Return [x, y] of the center of cell containing provided text 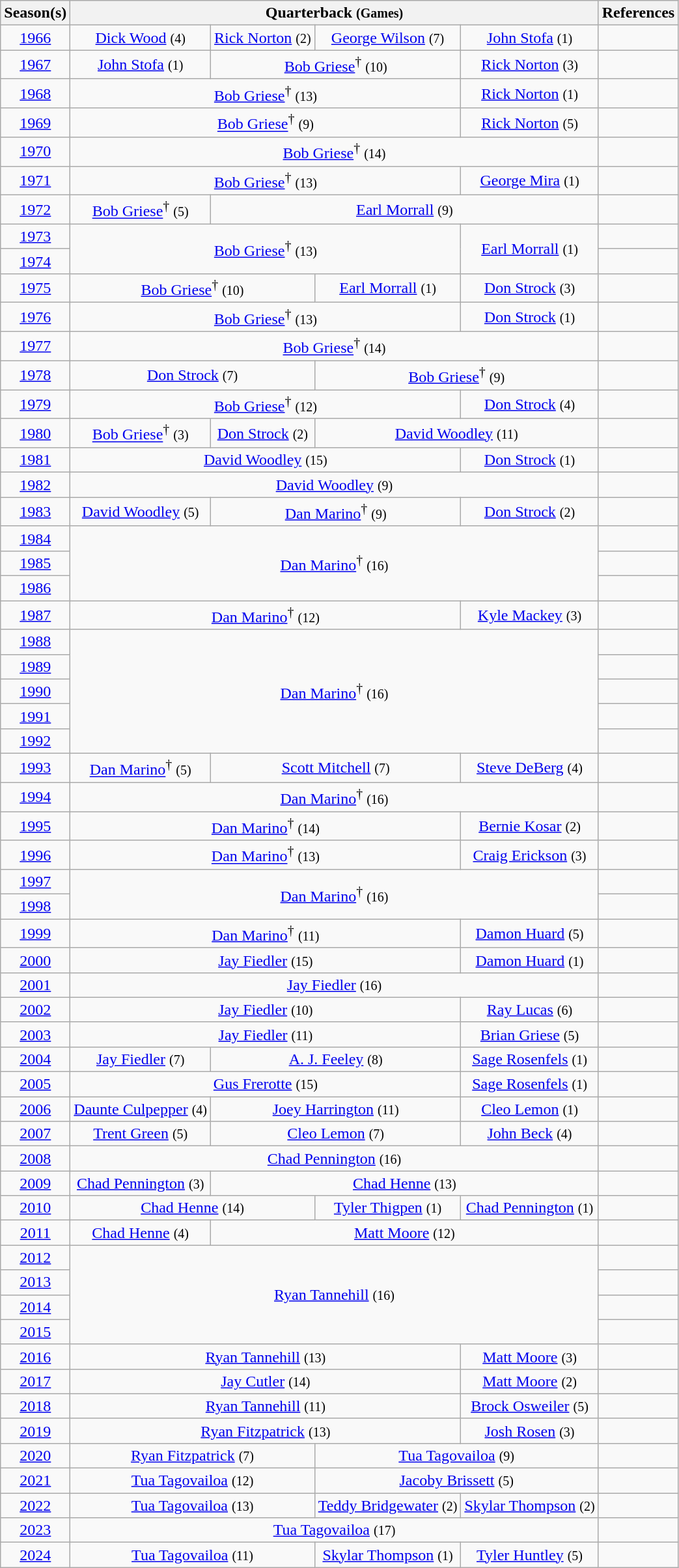
1998 [35, 907]
1967 [35, 65]
2000 [35, 960]
1977 [35, 346]
Rick Norton (5) [530, 122]
References [638, 13]
1973 [35, 236]
1975 [35, 288]
1976 [35, 318]
1966 [35, 38]
1972 [35, 210]
1994 [35, 797]
Jay Fiedler (7) [141, 1060]
Bob Griese† (12) [266, 405]
Bernie Kosar (2) [530, 825]
Tua Tagovailoa (11) [193, 1555]
1980 [35, 433]
1968 [35, 94]
Trent Green (5) [141, 1134]
Chad Henne (14) [193, 1208]
1970 [35, 152]
Season(s) [35, 13]
Rick Norton (1) [530, 94]
Dick Wood (4) [141, 38]
Ryan Fitzpatrick (7) [193, 1456]
Ryan Tannehill (16) [335, 1295]
Tyler Huntley (5) [530, 1555]
1981 [35, 460]
Jay Fiedler (15) [266, 960]
2024 [35, 1555]
1971 [35, 181]
1982 [35, 485]
2018 [35, 1406]
John Beck (4) [530, 1134]
Quarterback (Games) [335, 13]
2020 [35, 1456]
A. J. Feeley (8) [336, 1060]
Matt Moore (12) [405, 1233]
Jay Cutler (14) [266, 1381]
Don Strock (3) [530, 288]
1974 [35, 261]
2016 [35, 1356]
Kyle Mackey (3) [530, 616]
1983 [35, 512]
1995 [35, 825]
Tua Tagovailoa (17) [335, 1530]
Bob Griese† (5) [141, 210]
Dan Marino† (12) [266, 616]
2021 [35, 1481]
2006 [35, 1109]
2004 [35, 1060]
2017 [35, 1381]
Tua Tagovailoa (12) [193, 1481]
2011 [35, 1233]
George Mira (1) [530, 181]
Earl Morrall (9) [405, 210]
2001 [35, 985]
2019 [35, 1431]
Brock Osweiler (5) [530, 1406]
Scott Mitchell (7) [336, 768]
David Woodley (5) [141, 512]
David Woodley (15) [266, 460]
Dan Marino† (13) [266, 855]
2015 [35, 1332]
Skylar Thompson (1) [388, 1555]
Steve DeBerg (4) [530, 768]
2010 [35, 1208]
Chad Pennington (1) [530, 1208]
Brian Griese (5) [530, 1034]
Chad Henne (4) [141, 1233]
2014 [35, 1307]
Tyler Thigpen (1) [388, 1208]
2007 [35, 1134]
Chad Pennington (3) [141, 1183]
1988 [35, 642]
1996 [35, 855]
Rick Norton (2) [263, 38]
Rick Norton (3) [530, 65]
2003 [35, 1034]
1989 [35, 667]
Daunte Culpepper (4) [141, 1109]
David Woodley (9) [335, 485]
2013 [35, 1282]
Dan Marino† (14) [266, 825]
Tua Tagovailoa (9) [456, 1456]
2022 [35, 1506]
Josh Rosen (3) [530, 1431]
Matt Moore (3) [530, 1356]
Dan Marino† (9) [336, 512]
David Woodley (11) [456, 433]
George Wilson (7) [388, 38]
2008 [35, 1159]
Teddy Bridgewater (2) [388, 1506]
1990 [35, 691]
Joey Harrington (11) [336, 1109]
Don Strock (4) [530, 405]
2005 [35, 1084]
2012 [35, 1258]
Skylar Thompson (2) [530, 1506]
1993 [35, 768]
Jay Fiedler (16) [335, 985]
Matt Moore (2) [530, 1381]
Bob Griese† (3) [141, 433]
Gus Frerotte (15) [266, 1084]
Cleo Lemon (7) [336, 1134]
Don Strock (7) [193, 375]
2002 [35, 1010]
Ryan Tannehill (13) [266, 1356]
Jay Fiedler (10) [266, 1010]
1999 [35, 933]
1984 [35, 538]
Cleo Lemon (1) [530, 1109]
Dan Marino† (11) [266, 933]
2023 [35, 1530]
1979 [35, 405]
1987 [35, 616]
Damon Huard (5) [530, 933]
Tua Tagovailoa (13) [193, 1506]
1985 [35, 563]
Craig Erickson (3) [530, 855]
Chad Pennington (16) [335, 1159]
Ray Lucas (6) [530, 1010]
1997 [35, 882]
Jacoby Brissett (5) [456, 1481]
1992 [35, 741]
1991 [35, 716]
Damon Huard (1) [530, 960]
Ryan Tannehill (11) [266, 1406]
Jay Fiedler (11) [266, 1034]
1969 [35, 122]
1978 [35, 375]
2009 [35, 1183]
Chad Henne (13) [405, 1183]
1986 [35, 588]
Dan Marino† (5) [141, 768]
Ryan Fitzpatrick (13) [266, 1431]
